Return [x, y] of the center of cell containing provided text 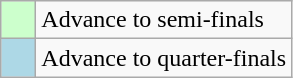
Advance to semi-finals [164, 20]
Advance to quarter-finals [164, 58]
